Find where the given text appears and provide that cell's center as (x, y) coordinate. 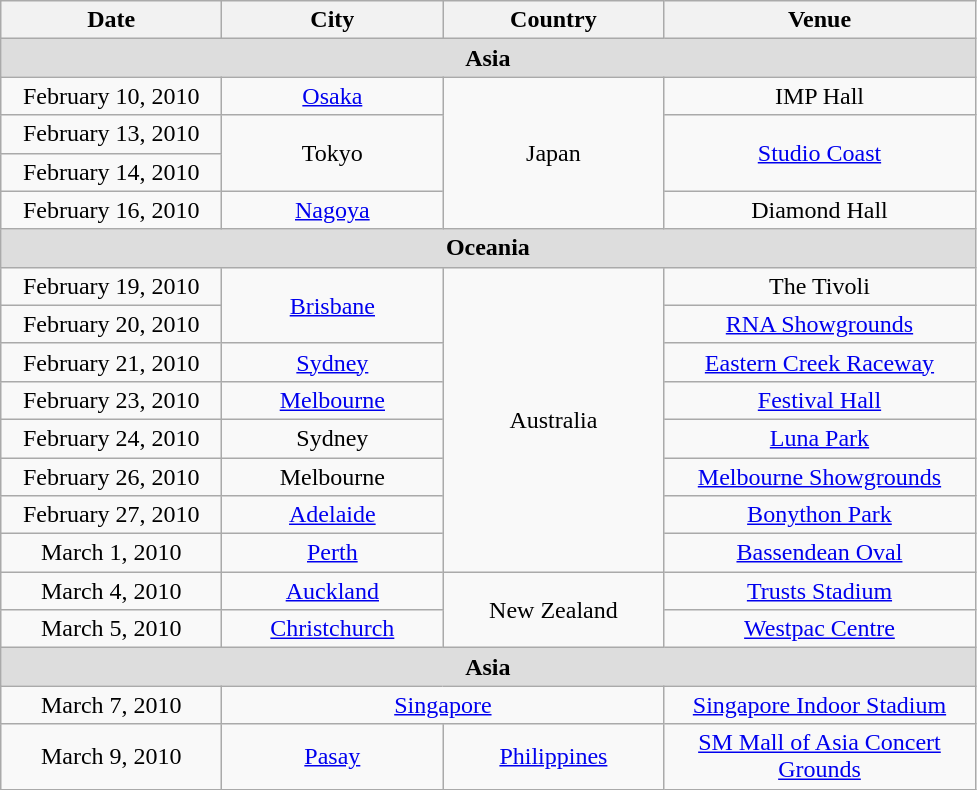
February 27, 2010 (112, 515)
City (332, 20)
Trusts Stadium (820, 591)
Tokyo (332, 153)
The Tivoli (820, 286)
Bassendean Oval (820, 553)
Brisbane (332, 305)
New Zealand (554, 610)
March 4, 2010 (112, 591)
February 13, 2010 (112, 134)
Singapore (443, 705)
February 26, 2010 (112, 477)
Oceania (488, 248)
Adelaide (332, 515)
February 23, 2010 (112, 400)
Christchurch (332, 629)
March 7, 2010 (112, 705)
February 14, 2010 (112, 172)
Eastern Creek Raceway (820, 362)
Luna Park (820, 438)
Perth (332, 553)
Melbourne Showgrounds (820, 477)
Venue (820, 20)
Philippines (554, 756)
IMP Hall (820, 96)
Diamond Hall (820, 210)
February 20, 2010 (112, 324)
Australia (554, 419)
Bonython Park (820, 515)
March 5, 2010 (112, 629)
Osaka (332, 96)
February 10, 2010 (112, 96)
Westpac Centre (820, 629)
February 24, 2010 (112, 438)
SM Mall of Asia Concert Grounds (820, 756)
March 9, 2010 (112, 756)
Festival Hall (820, 400)
Pasay (332, 756)
March 1, 2010 (112, 553)
Country (554, 20)
Studio Coast (820, 153)
February 16, 2010 (112, 210)
Singapore Indoor Stadium (820, 705)
February 19, 2010 (112, 286)
Nagoya (332, 210)
Japan (554, 153)
RNA Showgrounds (820, 324)
Auckland (332, 591)
Date (112, 20)
February 21, 2010 (112, 362)
